Determine the [x, y] coordinate at the center of the cell enclosing the given text.  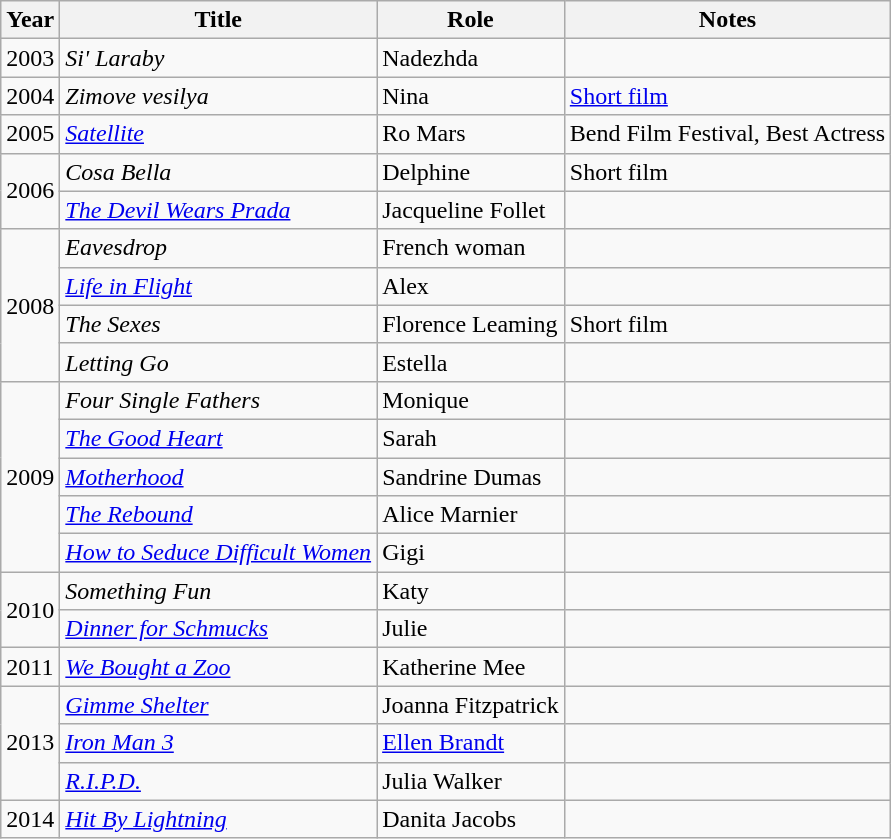
Life in Flight [218, 286]
We Bought a Zoo [218, 667]
Ellen Brandt [471, 743]
2006 [30, 191]
Something Fun [218, 591]
Bend Film Festival, Best Actress [727, 134]
How to Seduce Difficult Women [218, 553]
2003 [30, 58]
2005 [30, 134]
Notes [727, 20]
2008 [30, 305]
Nina [471, 96]
Zimove vesilya [218, 96]
Sandrine Dumas [471, 477]
Monique [471, 400]
Julie [471, 629]
The Rebound [218, 515]
Danita Jacobs [471, 819]
Nadezhda [471, 58]
Delphine [471, 172]
Joanna Fitzpatrick [471, 705]
Hit By Lightning [218, 819]
Si' Laraby [218, 58]
Letting Go [218, 362]
The Devil Wears Prada [218, 210]
2014 [30, 819]
The Sexes [218, 324]
Cosa Bella [218, 172]
Four Single Fathers [218, 400]
Sarah [471, 438]
Jacqueline Follet [471, 210]
Ro Mars [471, 134]
Role [471, 20]
Dinner for Schmucks [218, 629]
Gigi [471, 553]
Katy [471, 591]
Alice Marnier [471, 515]
Title [218, 20]
Katherine Mee [471, 667]
Year [30, 20]
Eavesdrop [218, 248]
2011 [30, 667]
2013 [30, 743]
Motherhood [218, 477]
Iron Man 3 [218, 743]
2010 [30, 610]
Julia Walker [471, 781]
Florence Leaming [471, 324]
2004 [30, 96]
R.I.P.D. [218, 781]
Satellite [218, 134]
The Good Heart [218, 438]
2009 [30, 476]
Alex [471, 286]
Gimme Shelter [218, 705]
French woman [471, 248]
Estella [471, 362]
